Locate the cell with the specified text and output its [x, y] center coordinate. 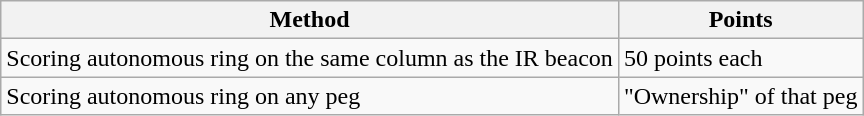
Scoring autonomous ring on any peg [310, 96]
Method [310, 20]
"Ownership" of that peg [740, 96]
50 points each [740, 58]
Points [740, 20]
Scoring autonomous ring on the same column as the IR beacon [310, 58]
